Pinpoint the cell where the given text exists, returning its (X, Y) midpoint coordinate. 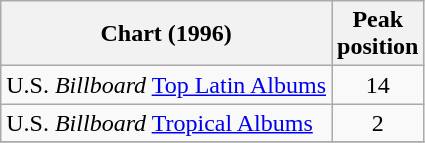
Chart (1996) (166, 34)
U.S. Billboard Tropical Albums (166, 123)
U.S. Billboard Top Latin Albums (166, 85)
Peakposition (378, 34)
2 (378, 123)
14 (378, 85)
